From the cell containing the given text, extract its center point as [X, Y] coordinate. 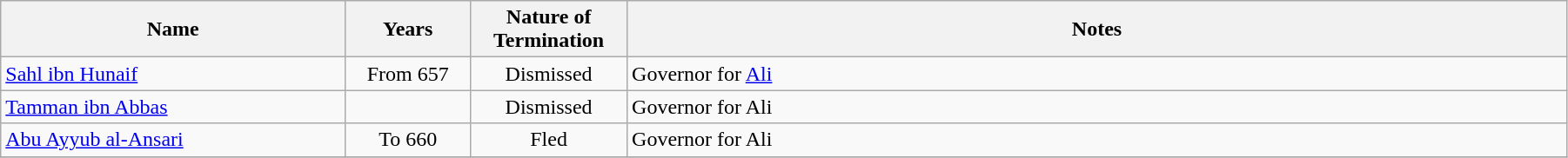
Years [408, 30]
From 657 [408, 74]
Tamman ibn Abbas [173, 107]
Fled [549, 140]
Sahl ibn Hunaif [173, 74]
Notes [1097, 30]
Abu Ayyub al-Ansari [173, 140]
To 660 [408, 140]
Name [173, 30]
Nature ofTermination [549, 30]
